Locate the cell with the specified text and output its [X, Y] center coordinate. 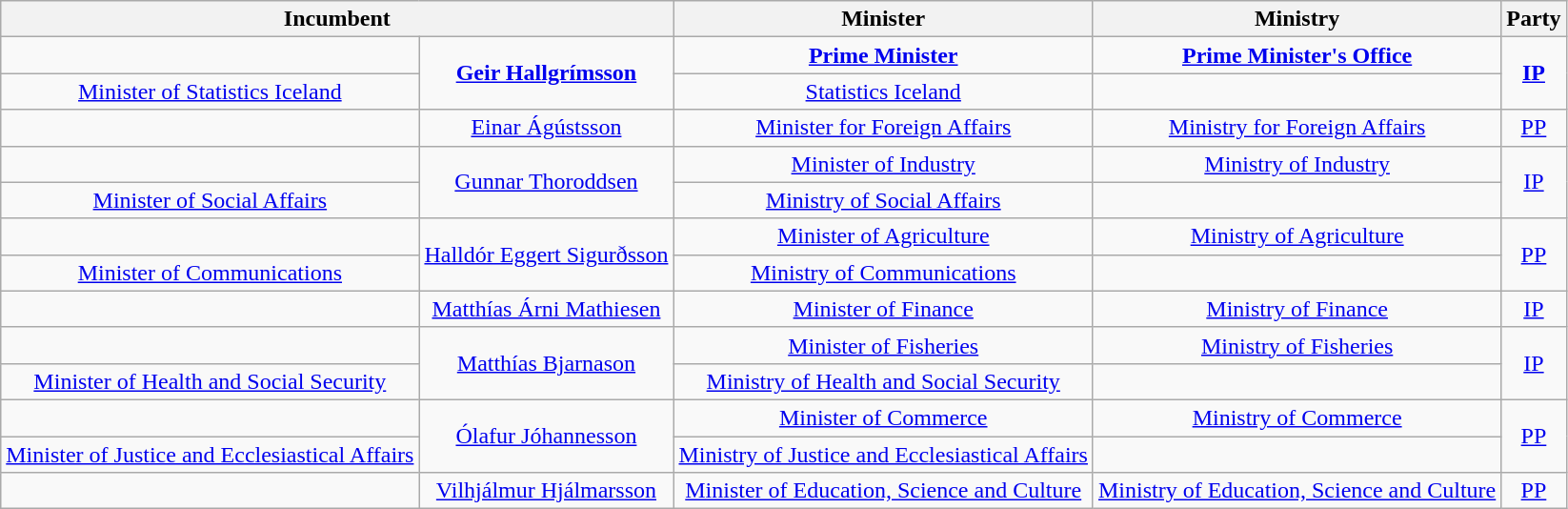
Prime Minister's Office [1297, 55]
Minister for Foreign Affairs [884, 128]
Statistics Iceland [884, 92]
Ministry of Social Affairs [884, 200]
Ministry of Health and Social Security [884, 381]
Einar Ágústsson [547, 128]
Ministry of Communications [884, 273]
Ministry of Fisheries [1297, 345]
Ministry of Finance [1297, 309]
Minister of Statistics Iceland [210, 92]
Ministry of Justice and Ecclesiastical Affairs [884, 455]
Minister of Agriculture [884, 236]
Ministry of Industry [1297, 164]
Minister of Industry [884, 164]
Ministry for Foreign Affairs [1297, 128]
Ministry [1297, 19]
Ministry of Education, Science and Culture [1297, 491]
Party [1534, 19]
Minister of Commerce [884, 417]
Minister of Education, Science and Culture [884, 491]
Matthías Bjarnason [547, 363]
Minister of Justice and Ecclesiastical Affairs [210, 455]
Minister of Social Affairs [210, 200]
Minister of Health and Social Security [210, 381]
Geir Hallgrímsson [547, 73]
Ólafur Jóhannesson [547, 436]
Minister of Communications [210, 273]
Incumbent [337, 19]
Halldór Eggert Sigurðsson [547, 254]
Ministry of Agriculture [1297, 236]
Minister [884, 19]
Vilhjálmur Hjálmarsson [547, 491]
Prime Minister [884, 55]
Minister of Finance [884, 309]
Ministry of Commerce [1297, 417]
Matthías Árni Mathiesen [547, 309]
Minister of Fisheries [884, 345]
Gunnar Thoroddsen [547, 182]
